Return (X, Y) of the center of cell containing provided text 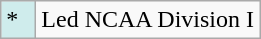
* (18, 20)
Led NCAA Division I (148, 20)
